Detect which cell encompasses the target text, then output its [x, y] center coordinate. 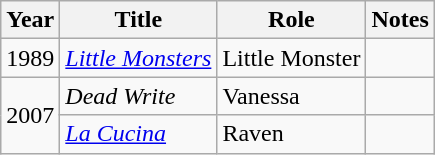
1989 [30, 58]
Little Monster [292, 58]
2007 [30, 115]
Dead Write [138, 96]
Role [292, 20]
Title [138, 20]
Raven [292, 134]
Notes [400, 20]
Vanessa [292, 96]
La Cucina [138, 134]
Year [30, 20]
Little Monsters [138, 58]
